Find where the given text appears and provide that cell's center as (X, Y) coordinate. 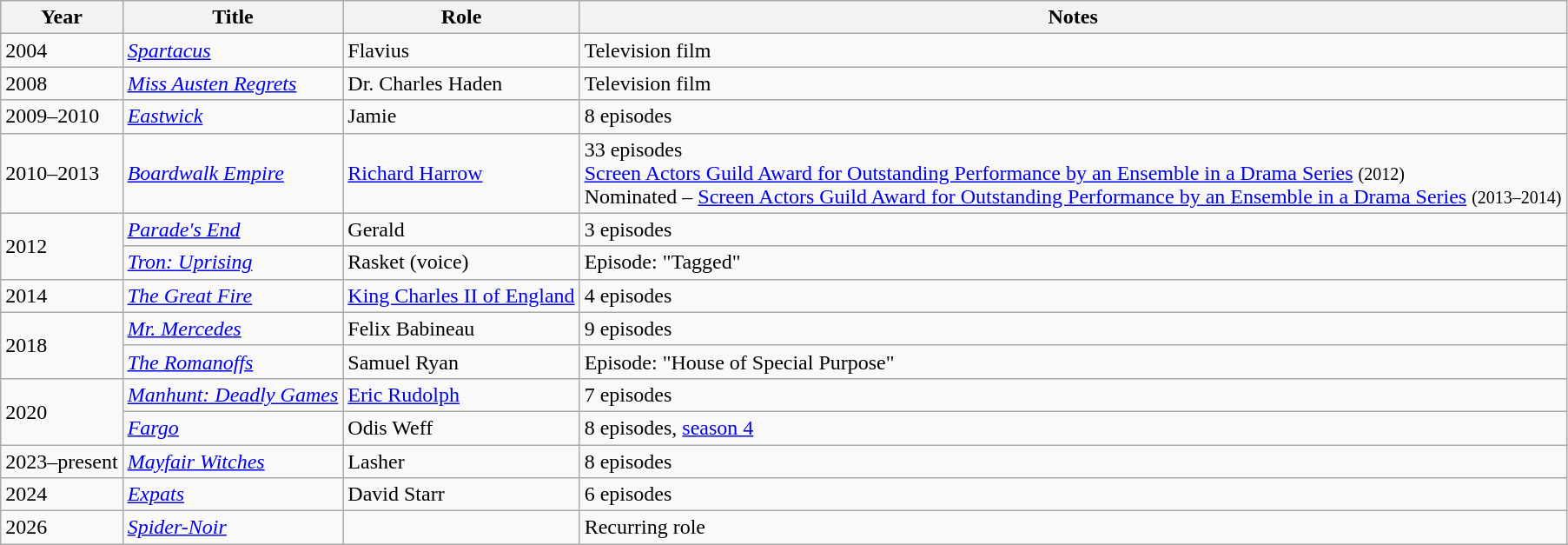
Jamie (461, 116)
Flavius (461, 50)
Spider-Noir (233, 528)
Richard Harrow (461, 173)
Episode: "Tagged" (1073, 263)
2010–2013 (62, 173)
The Romanoffs (233, 362)
6 episodes (1073, 495)
Felix Babineau (461, 329)
Parade's End (233, 229)
Title (233, 17)
The Great Fire (233, 296)
2026 (62, 528)
2018 (62, 345)
Odis Weff (461, 428)
Expats (233, 495)
2008 (62, 83)
Boardwalk Empire (233, 173)
Episode: "House of Special Purpose" (1073, 362)
2014 (62, 296)
Manhunt: Deadly Games (233, 395)
Notes (1073, 17)
Spartacus (233, 50)
Lasher (461, 462)
Rasket (voice) (461, 263)
Miss Austen Regrets (233, 83)
Fargo (233, 428)
2020 (62, 411)
2023–present (62, 462)
2012 (62, 246)
King Charles II of England (461, 296)
Mayfair Witches (233, 462)
7 episodes (1073, 395)
Recurring role (1073, 528)
2004 (62, 50)
Tron: Uprising (233, 263)
Dr. Charles Haden (461, 83)
8 episodes, season 4 (1073, 428)
Gerald (461, 229)
Samuel Ryan (461, 362)
Year (62, 17)
Eastwick (233, 116)
Role (461, 17)
3 episodes (1073, 229)
Mr. Mercedes (233, 329)
4 episodes (1073, 296)
9 episodes (1073, 329)
2024 (62, 495)
Eric Rudolph (461, 395)
David Starr (461, 495)
2009–2010 (62, 116)
